Pinpoint the cell where the given text exists, returning its [x, y] midpoint coordinate. 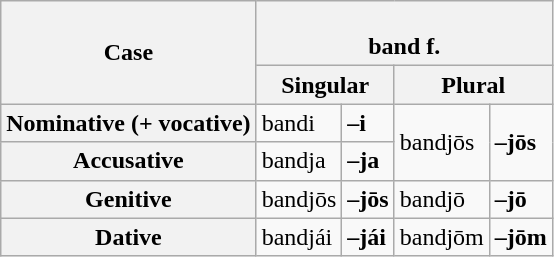
–jái [368, 237]
Plural [473, 85]
bandja [299, 161]
–jōm [520, 237]
bandjō [442, 199]
–jō [520, 199]
bandjōm [442, 237]
Singular [325, 85]
Genitive [128, 199]
–ja [368, 161]
Dative [128, 237]
–i [368, 123]
Case [128, 52]
bandjái [299, 237]
bandi [299, 123]
Accusative [128, 161]
Nominative (+ vocative) [128, 123]
band f. [404, 34]
